Search for the cell housing the specified text and yield its [x, y] center coordinate. 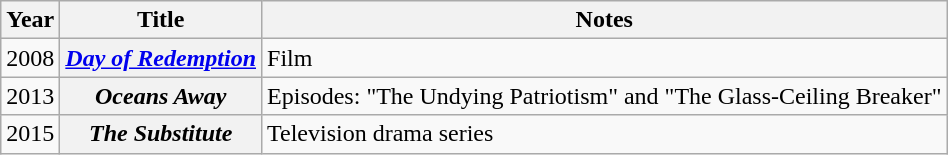
Oceans Away [161, 96]
Year [30, 20]
Notes [604, 20]
Day of Redemption [161, 58]
Film [604, 58]
2015 [30, 134]
Television drama series [604, 134]
Episodes: "The Undying Patriotism" and "The Glass-Ceiling Breaker" [604, 96]
2013 [30, 96]
The Substitute [161, 134]
2008 [30, 58]
Title [161, 20]
